Return (X, Y) of the center of cell containing provided text 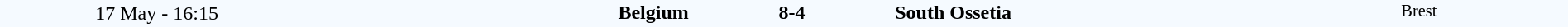
Brest (1419, 13)
8-4 (791, 12)
17 May - 16:15 (157, 13)
South Ossetia (1082, 12)
Belgium (501, 12)
